Pinpoint the cell where the given text exists, returning its (X, Y) midpoint coordinate. 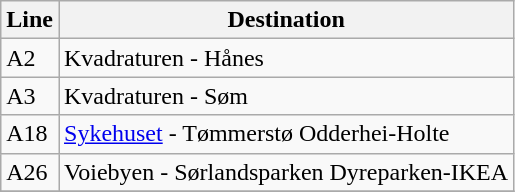
Destination (286, 20)
Line (30, 20)
Sykehuset - Tømmerstø Odderhei-Holte (286, 134)
A18 (30, 134)
Kvadraturen - Hånes (286, 58)
Kvadraturen - Søm (286, 96)
A3 (30, 96)
A2 (30, 58)
Voiebyen - Sørlandsparken Dyreparken-IKEA (286, 172)
A26 (30, 172)
